Detect which cell encompasses the target text, then output its (X, Y) center coordinate. 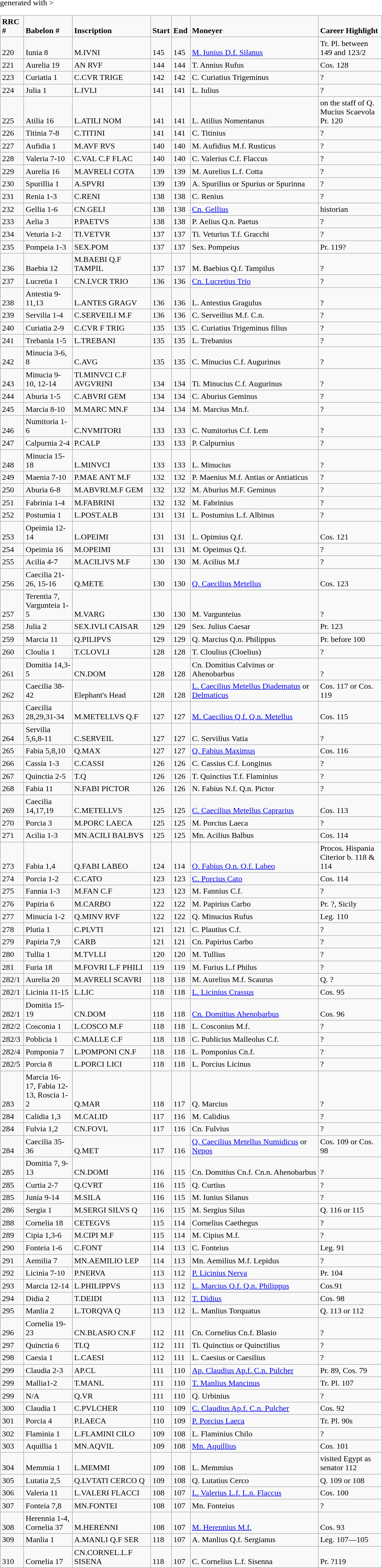
Cos.91 (350, 1286)
301 (12, 1421)
278 (12, 929)
M. Aurelius L.f. Cotta (254, 171)
253 (12, 533)
229 (12, 171)
M.VARG (112, 605)
L.PORCI LICI (112, 1064)
L. Cosconius M.f. (254, 1027)
244 (12, 396)
250 (12, 490)
C.SERVEILI M.F (112, 315)
MN.FONTEI (112, 1506)
Q. Fabius Q.n. Q.f. Labeo (254, 857)
L. Pomponius Cn.f. (254, 1052)
L.COSCO M.F (112, 1027)
Servilia 1-4 (48, 315)
Q. Fabius Maximus (254, 751)
252 (12, 515)
M.ACILIVS M.F (112, 562)
Porcia 3 (48, 823)
Poblicia 1 (48, 1039)
Domitia 15-19 (48, 1009)
Tr. Pl. 107 (350, 1383)
Iunia 8 (48, 48)
P. Maenius M.f. Antias or Antiaticus (254, 477)
M. Acilius M.f (254, 562)
Minucia 9-10, 12-14 (48, 379)
Cornelia 18 (48, 1223)
Minucia 3-6, 8 (48, 357)
305 (12, 1480)
L.TREBANI (112, 341)
TI.MINVCI C.F AVGVRINI (112, 379)
264 (12, 733)
Pr. 89, Cos. 79 (350, 1370)
Ti. Quinctius or Quinctilius (254, 1345)
Cos. 98 (350, 1298)
Mallia1-2 (48, 1383)
C.CVR TRIGE (112, 78)
Calpurnia 2-4 (48, 443)
MN.AEMILIO LEP (112, 1261)
Q.PILIPVS (112, 639)
P. Aelius Q.n. Paetus (254, 222)
Pompeia 1-3 (48, 247)
Porcia 4 (48, 1421)
242 (12, 357)
C. Caecilius Metellus Caprarius (254, 806)
296 (12, 1328)
MN.ACILI BALBVS (112, 836)
M.TVLLI (112, 954)
Licinia 11-15 (48, 992)
220 (12, 48)
Q.CVRT (112, 1185)
SEX.POM (112, 247)
M. Tullius (254, 954)
M.CALID (112, 1116)
Leg. 107—105 (350, 1540)
Ti. Veturius T.f. Gracchi (254, 234)
288 (12, 1223)
C. Serveilius M.f. C.n. (254, 315)
Manlia 1 (48, 1540)
Aurelia 20 (48, 980)
Marcia 16-17, Fabia 12-13, Roscia 1-2 (48, 1090)
T. Didius (254, 1298)
CARB (112, 942)
Cos. 117 or Cos. 119 (350, 690)
Cos. 92 (350, 1408)
L.MINVCI (112, 460)
271 (12, 836)
294 (12, 1298)
Ti. Minucius C.f. Augurinus (254, 379)
Cosconia 1 (48, 1027)
275 (12, 891)
M. Aburius M.F. Geminus (254, 490)
Tullia 1 (48, 954)
Q. Caecilius Metellus (254, 579)
Mn. Fonteius (254, 1506)
Furia 18 (48, 967)
Pr. before 100 (350, 639)
C.TITINI (112, 133)
CN.GELI (112, 209)
P. Porcius Laeca (254, 1421)
Cos. 116 (350, 751)
289 (12, 1235)
M.IVNI (112, 48)
Herennia 1-4, Cornelia 37 (48, 1523)
Pr. 119? (350, 247)
Q.LVTATI CERCO Q (112, 1480)
L.TORQVA Q (112, 1311)
M.AVF RVS (112, 146)
Postumia 1 (48, 515)
Cn. Papirius Carbo (254, 942)
L. Trebanius (254, 341)
302 (12, 1433)
C. Curiatius Trigeminus (254, 78)
Cornelius Caethegus (254, 1223)
M. Opeimus Q.f. (254, 549)
280 (12, 954)
Curtia 2-7 (48, 1185)
C. Aburius Geminus (254, 396)
T.DEIDI (112, 1298)
P.LAECA (112, 1421)
M.CIPI M.F (112, 1235)
124 (161, 857)
M. Caecilius Q.f. Q.n. Metellus (254, 712)
258 (12, 627)
Marcia 12-14 (48, 1286)
Claudia 2-3 (48, 1370)
Q. 113 or 112 (350, 1311)
274 (12, 879)
L. Licinius Crassus (254, 992)
Aelia 3 (48, 222)
251 (12, 503)
AN RVF (112, 65)
Pomponia 7 (48, 1052)
Fabia 1,4 (48, 857)
263 (12, 712)
Aquillia 1 (48, 1446)
Fonteia 1-6 (48, 1248)
Caecilia 28,29,31-34 (48, 712)
226 (12, 133)
261 (12, 669)
Cassia 1-3 (48, 764)
Q.VR (112, 1396)
Q.MAX (112, 751)
Lutatia 2,5 (48, 1480)
231 (12, 196)
C.RENI (112, 196)
Mn. Acilius Balbus (254, 836)
T.CLOVLI (112, 652)
Tr. Pl. 90s (350, 1421)
Fabia 11 (48, 789)
230 (12, 184)
L. Flaminius Chilo (254, 1433)
269 (12, 806)
L.FLAMINI CILO (112, 1433)
A.MANLI Q.F SER (112, 1540)
L. Marcius Q.f. Q.n. Philippus (254, 1286)
T. Annius Rufus (254, 65)
Licinia 7-10 (48, 1273)
M. Fannius C.f. (254, 891)
Sergia 1 (48, 1210)
Quinctia 6 (48, 1345)
Terentia 7, Vargunteia 1-5 (48, 605)
Cos. 96 (350, 1009)
M. Papirius Carbo (254, 904)
Opeimia 12-14 (48, 533)
282/2 (12, 1027)
262 (12, 690)
Q. Urbinius (254, 1396)
MN.AQVIL (112, 1446)
C.CASSI (112, 764)
Cn. Cornelius Cn.f. Blasio (254, 1328)
C. Plautius C.f. (254, 929)
Pr. 123 (350, 627)
306 (12, 1493)
308 (12, 1523)
Fonteia 7,8 (48, 1506)
260 (12, 652)
CN.BLASIO CN.F (112, 1328)
CN.CORNEL.L.F SISENA (112, 1557)
Junia 9-14 (48, 1197)
Cloulia 1 (48, 652)
Papiria 7,9 (48, 942)
C.PLVTI (112, 929)
Cos. 100 (350, 1493)
Julia 2 (48, 627)
Domitia 7, 9-13 (48, 1168)
279 (12, 942)
L.VALERI FLACCI (112, 1493)
283 (12, 1090)
M. Sergius Silus (254, 1210)
Ap. Claudius Ap.f. C.n. Pulcher (254, 1370)
N.FABI PICTOR (112, 789)
L.CAESI (112, 1358)
A. Spurilius or Spurius or Spurinna (254, 184)
298 (12, 1358)
M. Vargunteius (254, 605)
281 (12, 967)
L. Antestius Gragulus (254, 298)
M.FABRINI (112, 503)
245 (12, 409)
241 (12, 341)
L. Manlius Torquatus (254, 1311)
Plutia 1 (48, 929)
Procos. Hispania Citerior b. 118 & 114 (350, 857)
L.OPEIMI (112, 533)
Manlia 2 (48, 1311)
C. Titinius (254, 133)
234 (12, 234)
L.ANTES GRAGV (112, 298)
M.MARC MN.F (112, 409)
C.MALLE C.F (112, 1039)
266 (12, 764)
Curiatia 1 (48, 78)
254 (12, 549)
T. Manlius Mancinus (254, 1383)
Curiatia 2-9 (48, 328)
L.ATILI NOM (112, 112)
Sex. Pompeius (254, 247)
C.AVG (112, 357)
295 (12, 1311)
Veturia 1-2 (48, 234)
270 (12, 823)
Moneyer (254, 27)
L. Atilius Nomentanus (254, 112)
236 (12, 264)
Cos. 113 (350, 806)
C. Publicius Malleolus C.f. (254, 1039)
268 (12, 789)
Baebia 12 (48, 264)
C. Servilius Vatia (254, 733)
Aufidia 1 (48, 146)
238 (12, 298)
Quinctia 2-5 (48, 776)
L. Memmius (254, 1464)
Mn. Aquillius (254, 1446)
M.CARBO (112, 904)
M.ABVRI.M.F GEM (112, 490)
M.OPEIMI (112, 549)
267 (12, 776)
T. Cloulius (Cloelius) (254, 652)
273 (12, 857)
C.PVLCHER (112, 1408)
Q.MAR (112, 1090)
C.METELLVS (112, 806)
CN.LVCR TRIO (112, 281)
Atilia 16 (48, 112)
Didia 2 (48, 1298)
Renia 1-3 (48, 196)
L. Caesius or Caesilius (254, 1358)
P. Licinius Nerva (254, 1273)
A. Manlius Q.f. Sergianus (254, 1540)
Cn. Fulvius (254, 1129)
CN.FOVL (112, 1129)
310 (12, 1557)
L.MEMMI (112, 1464)
Opeimia 16 (48, 549)
300 (12, 1408)
Spurillia 1 (48, 184)
224 (12, 90)
248 (12, 460)
Q.MET (112, 1146)
Servilia 5,6,8-11 (48, 733)
M. Iunius Silanus (254, 1197)
C. Minucius C.f. Augurinus (254, 357)
Q. 109 or 108 (350, 1480)
Trebania 1-5 (48, 341)
Cos. 93 (350, 1523)
M.FOVRI L.F PHILI (112, 967)
Calidia 1,3 (48, 1116)
M.HERENNI (112, 1523)
C.ABVRI GEM (112, 396)
259 (12, 639)
221 (12, 65)
237 (12, 281)
Lucretia 1 (48, 281)
Julia 1 (48, 90)
Cipia 1,3-6 (48, 1235)
255 (12, 562)
C. Porcius Cato (254, 879)
246 (12, 426)
M. Porcius Laeca (254, 823)
CN.DOMI (112, 1168)
257 (12, 605)
M.FAN C.F (112, 891)
225 (12, 112)
Fulvia 1,2 (48, 1129)
Antestia 9-11,13 (48, 298)
Aemilia 7 (48, 1261)
Fannia 1-3 (48, 891)
249 (12, 477)
Inscription (112, 27)
291 (12, 1261)
Titinia 7-8 (48, 133)
Pr. ?119 (350, 1557)
Cos. 121 (350, 533)
256 (12, 579)
C. Cassius C.f. Longinus (254, 764)
visited Egypt as senator 112 (350, 1464)
Leg. 91 (350, 1248)
Caecilia 21-26, 15-16 (48, 579)
M. Aufidius M.f. Rusticus (254, 146)
Aburia 6-8 (48, 490)
L.PHILIPPVS (112, 1286)
Q. Marcius (254, 1090)
L. Postumius L.f. Albinus (254, 515)
Cornelia 17 (48, 1557)
Cos. 123 (350, 579)
Q. Marcius Q.n. Philippus (254, 639)
M. Baebius Q.f. Tampilus (254, 264)
Elephant's Head (112, 690)
T.MANL (112, 1383)
223 (12, 78)
Cos. 128 (350, 65)
293 (12, 1286)
Numitoria 1-6 (48, 426)
Career Highlight (350, 27)
C.CATO (112, 879)
Memmia 1 (48, 1464)
309 (12, 1540)
L.POMPONI CN.F (112, 1052)
Marcia 11 (48, 639)
C.VAL C.F FLAC (112, 158)
Pr. 104 (350, 1273)
M.SERGI SILVS Q (112, 1210)
286 (12, 1210)
M. Cipius M.f. (254, 1235)
M.SILA (112, 1197)
232 (12, 209)
Q.MINV RVF (112, 916)
RRC # (12, 27)
P. Calpurnius (254, 443)
Acilia 1-3 (48, 836)
Marcia 8-10 (48, 409)
L.IVLI (112, 90)
Q. Lutatius Cerco (254, 1480)
243 (12, 379)
292 (12, 1273)
M. Marcius Mn.f. (254, 409)
227 (12, 146)
M.AVRELI SCAVRI (112, 980)
Cn. Lucretius Trio (254, 281)
M. Furius L.f Philus (254, 967)
Valeria 7-10 (48, 158)
Aburia 1-5 (48, 396)
historian (350, 209)
C. Curiatius Trigeminus filius (254, 328)
C. Fonteius (254, 1248)
Aurelia 19 (48, 65)
239 (12, 315)
Q. ? (350, 980)
233 (12, 222)
M. Herennius M.f. (254, 1523)
240 (12, 328)
228 (12, 158)
Q.METE (112, 579)
282/5 (12, 1064)
P.PAETVS (112, 222)
Valeria 11 (48, 1493)
C.CVR F TRIG (112, 328)
T.Q (112, 776)
N/A (48, 1396)
M.METELLVS Q.F (112, 712)
Caecilia 14,17,19 (48, 806)
C.FONT (112, 1248)
Maenia 7-10 (48, 477)
C.NVMITORI (112, 426)
End (181, 27)
Cornelia 19-23 (48, 1328)
304 (12, 1464)
Q. Caecilius Metellus Numidicus or Nepos (254, 1146)
Papiria 6 (48, 904)
Cn. Domitius Calvinus or Ahenobarbus (254, 669)
A.SPVRI (112, 184)
Cos. 109 or Cos. 98 (350, 1146)
307 (12, 1506)
282/3 (12, 1039)
Babelon # (48, 27)
290 (12, 1248)
Cn. Domitius Ahenobarbus (254, 1009)
Leg. 110 (350, 916)
303 (12, 1446)
Pr. ?, Sicily (350, 904)
TI.VETVR (112, 234)
277 (12, 916)
265 (12, 751)
297 (12, 1345)
282/4 (12, 1052)
Minucia 15-18 (48, 460)
L. Opimius Q.f. (254, 533)
L.POST.ALB (112, 515)
Q. Minucius Rufus (254, 916)
on the staff of Q. Mucius Scaevola Pr. 120 (350, 112)
P.CALP (112, 443)
M. Iunius D.f. Silanus (254, 48)
Q.FABI LABEO (112, 857)
P.MAE ANT M.F (112, 477)
CETEGVS (112, 1223)
Q. 116 or 115 (350, 1210)
Porcia 8 (48, 1064)
Cos. 115 (350, 712)
Flaminia 1 (48, 1433)
L. Porcius Licinus (254, 1064)
Caesia 1 (48, 1358)
L. Caecilius Metellus Diadematus or Delmaticus (254, 690)
235 (12, 247)
Fabia 5,8,10 (48, 751)
Caecilia 35-36 (48, 1146)
C.SERVEIL (112, 733)
Claudia 1 (48, 1408)
M.PORC LAECA (112, 823)
Acilia 4-7 (48, 562)
AP.CL (112, 1370)
Cn. Domitius Cn.f. Cn.n. Ahenobarbus (254, 1168)
L. Valerius L.f. L.n. Flaccus (254, 1493)
Q. Curtius (254, 1185)
L.LIC (112, 992)
Aurelia 16 (48, 171)
Cos. 101 (350, 1446)
L. Minucius (254, 460)
Cn. Gellius (254, 209)
TI.Q (112, 1345)
247 (12, 443)
C. Numitorius C.f. Lem (254, 426)
M.BAEBI Q.F TAMPIL (112, 264)
C. Cornelius L.f. Sisenna (254, 1557)
Mn. Aemilius M.f. Lepidus (254, 1261)
Fabrinia 1-4 (48, 503)
276 (12, 904)
P.NERVA (112, 1273)
Minucia 1-2 (48, 916)
C. Valerius C.f. Flaccus (254, 158)
C. Claudius Ap.f. C.n. Pulcher (254, 1408)
M.AVRELI COTA (112, 171)
SEX.IVLI CAISAR (112, 627)
Cos. 95 (350, 992)
Porcia 1-2 (48, 879)
Tr. Pl. between 149 and 123/2 (350, 48)
M. Fabrinius (254, 503)
M. Calidius (254, 1116)
M. Aurelius M.f. Scaurus (254, 980)
Caecilia 38-42 (48, 690)
C. Renius (254, 196)
Domitia 14,3-5 (48, 669)
T. Quinctius T.f. Flaminius (254, 776)
Sex. Julius Caesar (254, 627)
N. Fabius N.f. Q.n. Pictor (254, 789)
Start (161, 27)
Gellia 1-6 (48, 209)
L. Iulius (254, 90)
